Return the (X, Y) coordinate for the center point of the cell that contains the specified text.  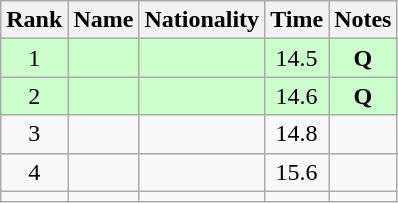
3 (34, 134)
14.6 (297, 96)
14.5 (297, 58)
4 (34, 172)
1 (34, 58)
Nationality (202, 20)
Rank (34, 20)
15.6 (297, 172)
Time (297, 20)
Name (104, 20)
2 (34, 96)
Notes (363, 20)
14.8 (297, 134)
